Find where the given text appears and provide that cell's center as (x, y) coordinate. 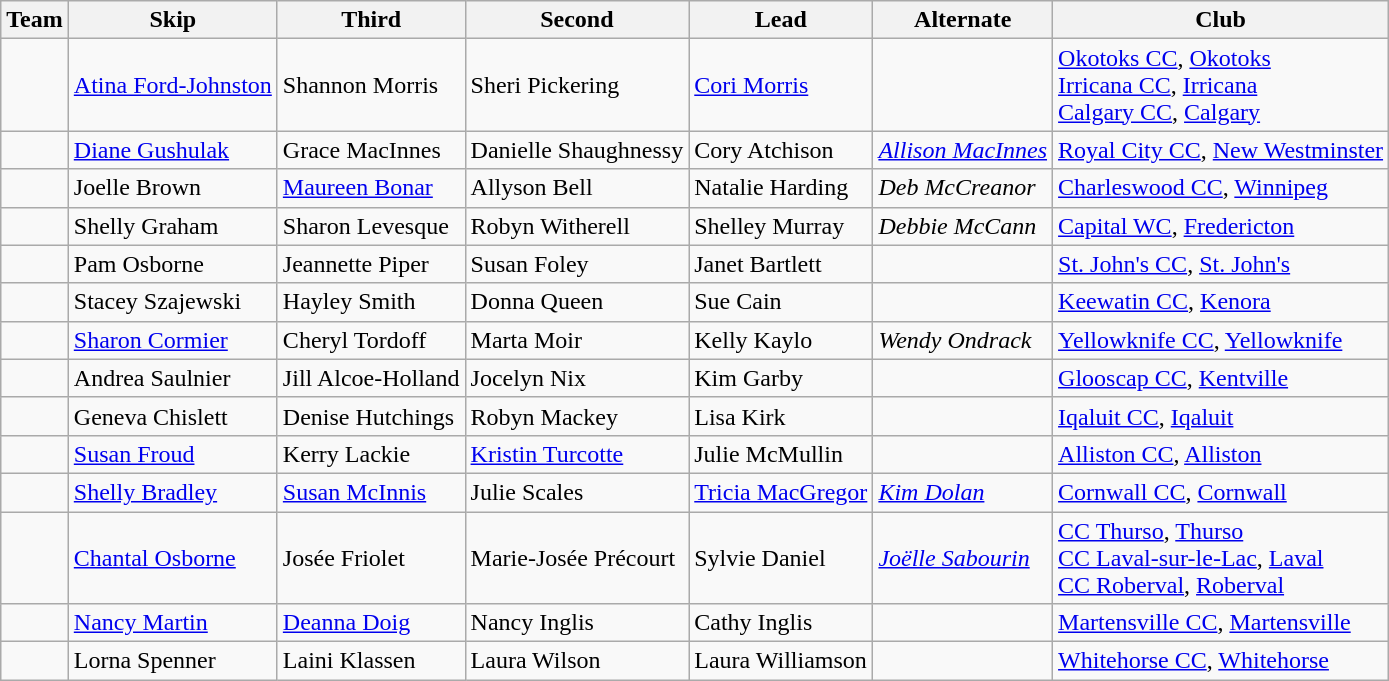
Allyson Bell (577, 188)
Alliston CC, Alliston (1221, 454)
Kristin Turcotte (577, 454)
Robyn Witherell (577, 226)
Kelly Kaylo (781, 340)
Marie-Josée Précourt (577, 558)
Jocelyn Nix (577, 378)
Shannon Morris (371, 85)
Josée Friolet (371, 558)
Jill Alcoe-Holland (371, 378)
Kim Garby (781, 378)
Second (577, 20)
Robyn Mackey (577, 416)
Shelly Graham (172, 226)
Deb McCreanor (963, 188)
Laura Wilson (577, 661)
Wendy Ondrack (963, 340)
Chantal Osborne (172, 558)
Sylvie Daniel (781, 558)
Marta Moir (577, 340)
Whitehorse CC, Whitehorse (1221, 661)
Lorna Spenner (172, 661)
Third (371, 20)
Stacey Szajewski (172, 302)
Kerry Lackie (371, 454)
Susan Froud (172, 454)
Joëlle Sabourin (963, 558)
Denise Hutchings (371, 416)
Sharon Cormier (172, 340)
Sharon Levesque (371, 226)
Nancy Inglis (577, 623)
Shelly Bradley (172, 492)
Donna Queen (577, 302)
Okotoks CC, OkotoksIrricana CC, Irricana Calgary CC, Calgary (1221, 85)
CC Thurso, ThursoCC Laval-sur-le-Lac, LavalCC Roberval, Roberval (1221, 558)
Lead (781, 20)
Debbie McCann (963, 226)
Allison MacInnes (963, 150)
Joelle Brown (172, 188)
Lisa Kirk (781, 416)
Susan Foley (577, 264)
Geneva Chislett (172, 416)
Cori Morris (781, 85)
Cory Atchison (781, 150)
Kim Dolan (963, 492)
Pam Osborne (172, 264)
Iqaluit CC, Iqaluit (1221, 416)
Atina Ford-Johnston (172, 85)
Julie McMullin (781, 454)
Capital WC, Fredericton (1221, 226)
Janet Bartlett (781, 264)
St. John's CC, St. John's (1221, 264)
Sue Cain (781, 302)
Grace MacInnes (371, 150)
Sheri Pickering (577, 85)
Alternate (963, 20)
Jeannette Piper (371, 264)
Glooscap CC, Kentville (1221, 378)
Yellowknife CC, Yellowknife (1221, 340)
Shelley Murray (781, 226)
Cornwall CC, Cornwall (1221, 492)
Danielle Shaughnessy (577, 150)
Deanna Doig (371, 623)
Tricia MacGregor (781, 492)
Club (1221, 20)
Royal City CC, New Westminster (1221, 150)
Martensville CC, Martensville (1221, 623)
Andrea Saulnier (172, 378)
Diane Gushulak (172, 150)
Maureen Bonar (371, 188)
Cheryl Tordoff (371, 340)
Keewatin CC, Kenora (1221, 302)
Laini Klassen (371, 661)
Charleswood CC, Winnipeg (1221, 188)
Laura Williamson (781, 661)
Nancy Martin (172, 623)
Julie Scales (577, 492)
Hayley Smith (371, 302)
Cathy Inglis (781, 623)
Team (35, 20)
Natalie Harding (781, 188)
Skip (172, 20)
Susan McInnis (371, 492)
